From the cell containing the given text, extract its center point as (x, y) coordinate. 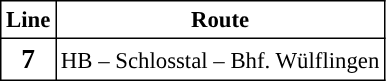
7 (28, 59)
Route (220, 20)
Line (28, 20)
HB – Schlosstal – Bhf. Wülflingen (220, 59)
